Detect which cell encompasses the target text, then output its (X, Y) center coordinate. 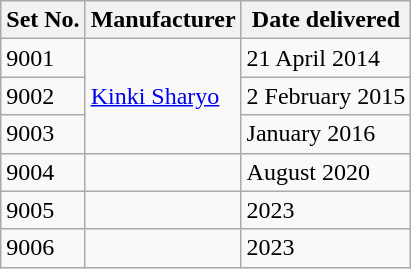
August 2020 (326, 172)
21 April 2014 (326, 58)
Date delivered (326, 20)
9002 (43, 96)
9005 (43, 210)
January 2016 (326, 134)
9004 (43, 172)
Kinki Sharyo (163, 96)
9001 (43, 58)
9006 (43, 248)
9003 (43, 134)
Manufacturer (163, 20)
2 February 2015 (326, 96)
Set No. (43, 20)
